Detect which cell encompasses the target text, then output its [X, Y] center coordinate. 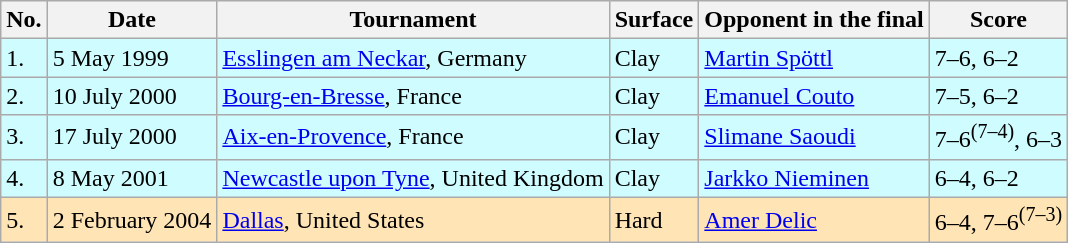
7–6, 6–2 [998, 58]
7–6(7–4), 6–3 [998, 138]
Opponent in the final [814, 20]
5. [24, 220]
Jarkko Nieminen [814, 178]
17 July 2000 [132, 138]
Martin Spöttl [814, 58]
7–5, 6–2 [998, 96]
1. [24, 58]
6–4, 6–2 [998, 178]
4. [24, 178]
10 July 2000 [132, 96]
Dallas, United States [413, 220]
Emanuel Couto [814, 96]
3. [24, 138]
No. [24, 20]
Amer Delic [814, 220]
Hard [654, 220]
Score [998, 20]
Newcastle upon Tyne, United Kingdom [413, 178]
2 February 2004 [132, 220]
Surface [654, 20]
Slimane Saoudi [814, 138]
Bourg-en-Bresse, France [413, 96]
Aix-en-Provence, France [413, 138]
Date [132, 20]
Tournament [413, 20]
2. [24, 96]
8 May 2001 [132, 178]
Esslingen am Neckar, Germany [413, 58]
6–4, 7–6(7–3) [998, 220]
5 May 1999 [132, 58]
